Extract the [x, y] coordinate from the center of the cell holding the provided text.  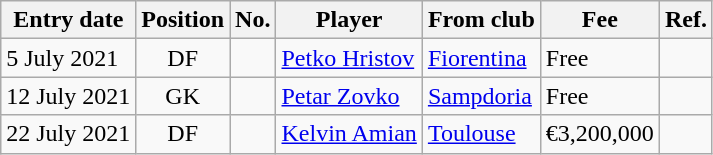
€3,200,000 [600, 134]
Position [183, 20]
No. [253, 20]
5 July 2021 [68, 58]
GK [183, 96]
Fiorentina [481, 58]
Kelvin Amian [349, 134]
From club [481, 20]
Sampdoria [481, 96]
Player [349, 20]
Toulouse [481, 134]
22 July 2021 [68, 134]
Petar Zovko [349, 96]
Petko Hristov [349, 58]
Ref. [686, 20]
Fee [600, 20]
12 July 2021 [68, 96]
Entry date [68, 20]
